For the text-containing cell, return its midpoint in (x, y) coordinate format. 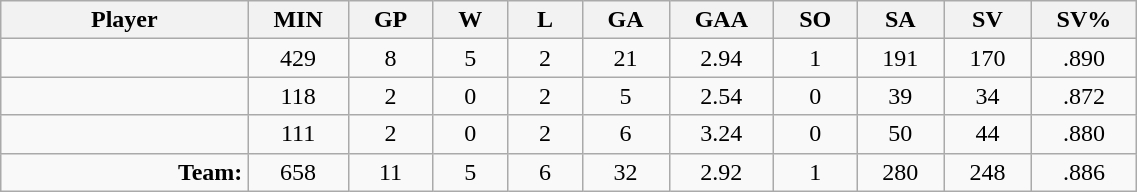
248 (988, 172)
118 (298, 96)
GP (390, 20)
2.94 (721, 58)
.872 (1084, 96)
.880 (1084, 134)
2.54 (721, 96)
SV (988, 20)
39 (900, 96)
SO (816, 20)
44 (988, 134)
.886 (1084, 172)
658 (298, 172)
.890 (1084, 58)
Team: (124, 172)
50 (900, 134)
MIN (298, 20)
11 (390, 172)
8 (390, 58)
21 (626, 58)
32 (626, 172)
GAA (721, 20)
Player (124, 20)
34 (988, 96)
SA (900, 20)
SV% (1084, 20)
280 (900, 172)
429 (298, 58)
170 (988, 58)
111 (298, 134)
GA (626, 20)
L (545, 20)
2.92 (721, 172)
3.24 (721, 134)
191 (900, 58)
W (470, 20)
